Locate the cell with the specified text and output its [x, y] center coordinate. 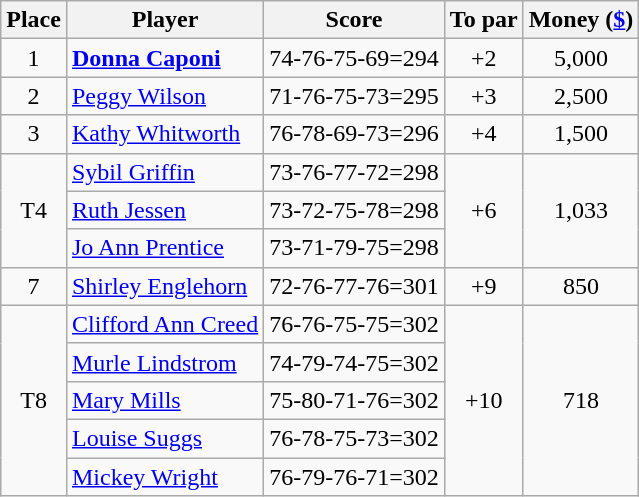
1,033 [581, 210]
Murle Lindstrom [164, 362]
76-78-69-73=296 [354, 134]
2 [34, 96]
Money ($) [581, 20]
3 [34, 134]
850 [581, 286]
74-79-74-75=302 [354, 362]
2,500 [581, 96]
To par [484, 20]
Ruth Jessen [164, 210]
75-80-71-76=302 [354, 400]
+9 [484, 286]
72-76-77-76=301 [354, 286]
Sybil Griffin [164, 172]
Jo Ann Prentice [164, 248]
1 [34, 58]
Donna Caponi [164, 58]
Score [354, 20]
76-76-75-75=302 [354, 324]
Kathy Whitworth [164, 134]
7 [34, 286]
+10 [484, 400]
+3 [484, 96]
718 [581, 400]
76-79-76-71=302 [354, 477]
5,000 [581, 58]
+2 [484, 58]
Peggy Wilson [164, 96]
73-72-75-78=298 [354, 210]
Place [34, 20]
76-78-75-73=302 [354, 438]
Mickey Wright [164, 477]
71-76-75-73=295 [354, 96]
73-71-79-75=298 [354, 248]
Clifford Ann Creed [164, 324]
Shirley Englehorn [164, 286]
74-76-75-69=294 [354, 58]
Mary Mills [164, 400]
+6 [484, 210]
Louise Suggs [164, 438]
+4 [484, 134]
73-76-77-72=298 [354, 172]
T8 [34, 400]
1,500 [581, 134]
Player [164, 20]
T4 [34, 210]
